Locate the cell with the specified text and output its (x, y) center coordinate. 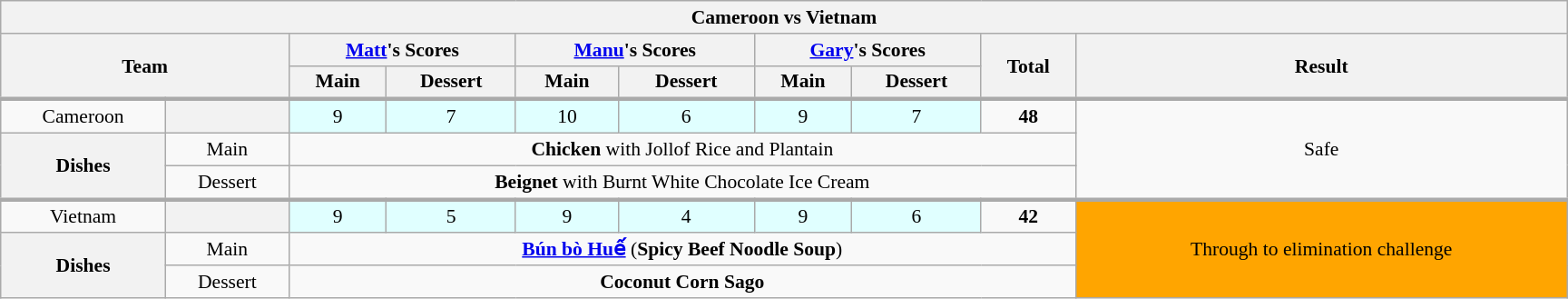
10 (566, 116)
Total (1028, 67)
Matt's Scores (402, 50)
Team (145, 67)
Through to elimination challenge (1321, 248)
Safe (1321, 150)
Coconut Corn Sago (682, 282)
Manu's Scores (635, 50)
5 (451, 216)
Bún bò Huế (Spicy Beef Noodle Soup) (682, 250)
Beignet with Burnt White Chocolate Ice Cream (682, 182)
Cameroon vs Vietnam (784, 17)
42 (1028, 216)
Chicken with Jollof Rice and Plantain (682, 150)
Vietnam (83, 216)
Result (1321, 67)
4 (686, 216)
Gary's Scores (867, 50)
48 (1028, 116)
Cameroon (83, 116)
